Return the [X, Y] coordinate for the center point of the cell that contains the specified text.  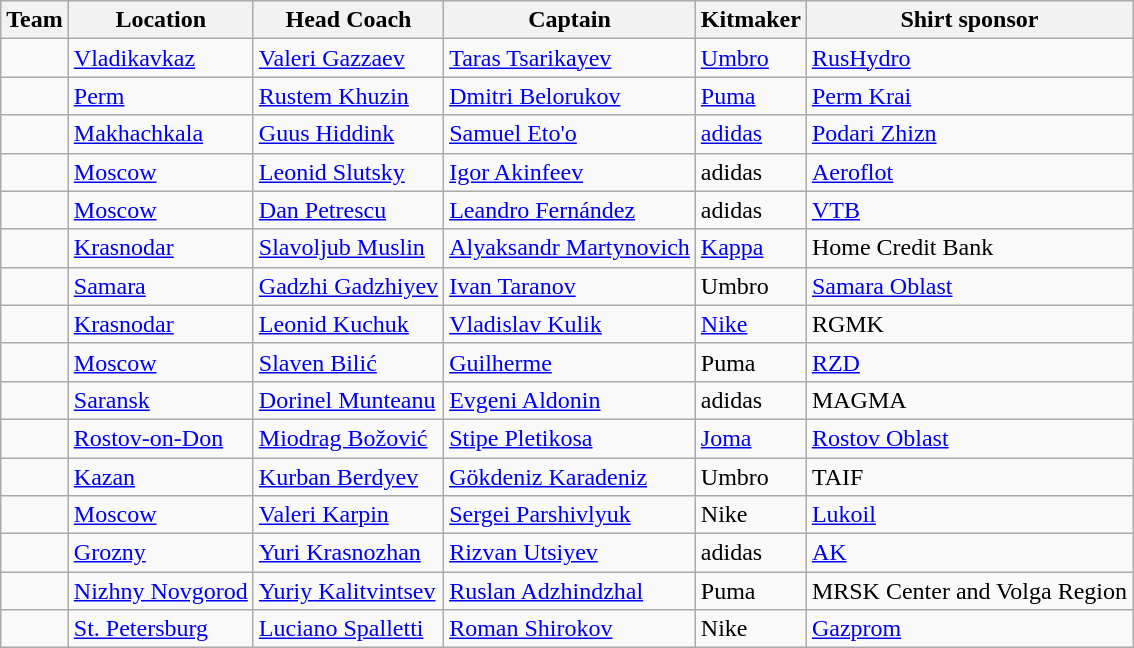
Ivan Taranov [570, 286]
Stipe Pletikosa [570, 438]
Joma [750, 438]
Perm Krai [969, 96]
Slaven Bilić [348, 362]
Gökdeniz Karadeniz [570, 477]
Roman Shirokov [570, 629]
Igor Akinfeev [570, 172]
Slavoljub Muslin [348, 248]
Podari Zhizn [969, 134]
Kurban Berdyev [348, 477]
Head Coach [348, 20]
Leandro Fernández [570, 210]
Location [160, 20]
Lukoil [969, 515]
Dmitri Belorukov [570, 96]
Saransk [160, 400]
Guus Hiddink [348, 134]
RusHydro [969, 58]
VTB [969, 210]
Samara [160, 286]
Alyaksandr Martynovich [570, 248]
St. Petersburg [160, 629]
Vladislav Kulik [570, 324]
Gadzhi Gadzhiyev [348, 286]
AK [969, 553]
Miodrag Božović [348, 438]
Yuriy Kalitvintsev [348, 591]
Leonid Slutsky [348, 172]
Valeri Karpin [348, 515]
Kitmaker [750, 20]
Rostov-on-Don [160, 438]
Nizhny Novgorod [160, 591]
Makhachkala [160, 134]
Gazprom [969, 629]
Grozny [160, 553]
Rostov Oblast [969, 438]
Samara Oblast [969, 286]
Guilherme [570, 362]
Kappa [750, 248]
Samuel Eto'o [570, 134]
Rizvan Utsiyev [570, 553]
Perm [160, 96]
Home Credit Bank [969, 248]
RGMK [969, 324]
Leonid Kuchuk [348, 324]
Team [35, 20]
Captain [570, 20]
Ruslan Adzhindzhal [570, 591]
RZD [969, 362]
Dan Petrescu [348, 210]
MAGMA [969, 400]
Evgeni Aldonin [570, 400]
Shirt sponsor [969, 20]
Vladikavkaz [160, 58]
TAIF [969, 477]
Rustem Khuzin [348, 96]
Kazan [160, 477]
Dorinel Munteanu [348, 400]
Taras Tsarikayev [570, 58]
Yuri Krasnozhan [348, 553]
Luciano Spalletti [348, 629]
Valeri Gazzaev [348, 58]
Sergei Parshivlyuk [570, 515]
MRSK Center and Volga Region [969, 591]
Aeroflot [969, 172]
